Identify which cell holds the provided text, then report its [x, y] central coordinate. 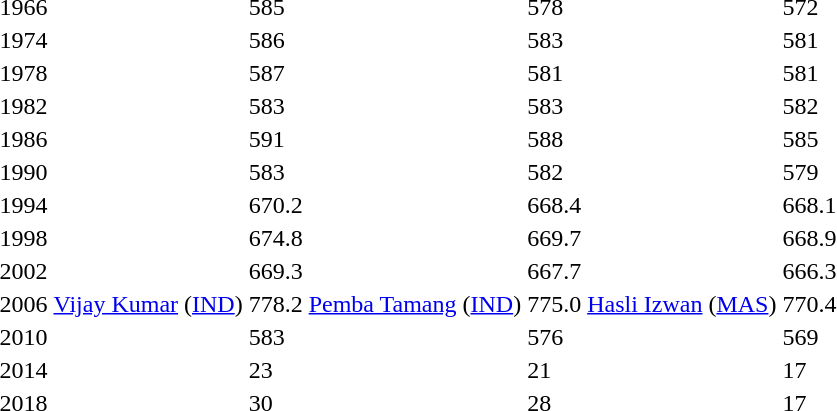
582 [554, 172]
775.0 [554, 304]
670.2 [276, 205]
668.4 [554, 205]
Hasli Izwan (MAS) [682, 304]
669.3 [276, 271]
581 [554, 73]
21 [554, 370]
669.7 [554, 238]
591 [276, 139]
23 [276, 370]
667.7 [554, 271]
674.8 [276, 238]
586 [276, 40]
Vijay Kumar (IND) [148, 304]
Pemba Tamang (IND) [414, 304]
778.2 [276, 304]
588 [554, 139]
576 [554, 337]
587 [276, 73]
